Capture the cell that displays the provided text and extract its [x, y] central coordinate. 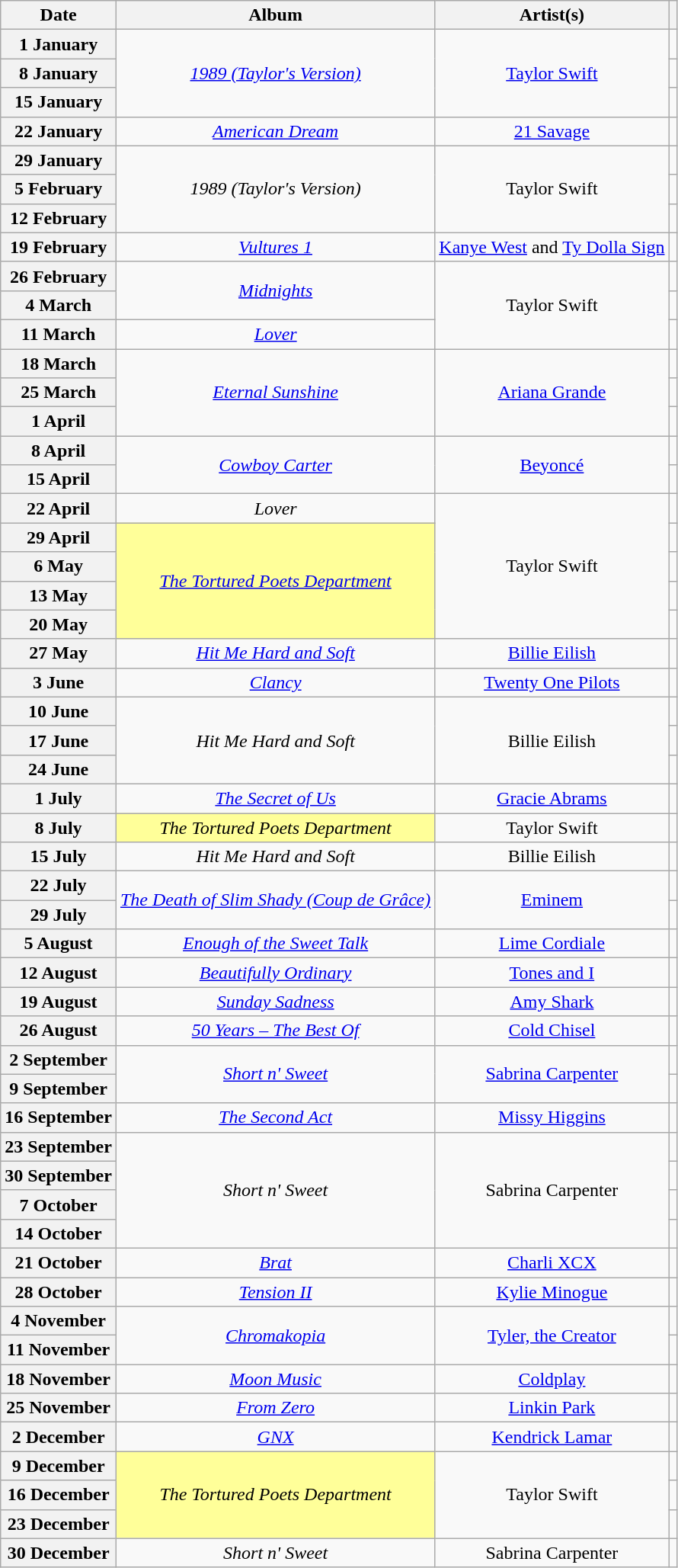
Twenty One Pilots [552, 682]
Clancy [275, 682]
27 May [59, 653]
7 October [59, 1204]
11 November [59, 1350]
1 January [59, 44]
14 October [59, 1233]
1 April [59, 422]
22 July [59, 886]
Album [275, 15]
American Dream [275, 131]
8 January [59, 73]
18 March [59, 364]
20 May [59, 624]
Amy Shark [552, 1002]
Tension II [275, 1292]
Missy Higgins [552, 1117]
2 December [59, 1437]
17 June [59, 740]
Kendrick Lamar [552, 1437]
Moon Music [275, 1379]
6 May [59, 566]
15 April [59, 479]
26 August [59, 1031]
Charli XCX [552, 1262]
1 July [59, 798]
29 July [59, 915]
30 September [59, 1175]
21 October [59, 1262]
16 December [59, 1495]
9 September [59, 1089]
25 November [59, 1408]
Lime Cordiale [552, 944]
Cowboy Carter [275, 465]
12 August [59, 973]
10 June [59, 711]
13 May [59, 595]
Eternal Sunshine [275, 393]
25 March [59, 393]
Gracie Abrams [552, 798]
8 April [59, 451]
5 February [59, 189]
Kanye West and Ty Dolla Sign [552, 247]
From Zero [275, 1408]
Tones and I [552, 973]
Enough of the Sweet Talk [275, 944]
Date [59, 15]
Tyler, the Creator [552, 1336]
Coldplay [552, 1379]
Linkin Park [552, 1408]
12 February [59, 218]
GNX [275, 1437]
15 July [59, 857]
2 September [59, 1060]
Artist(s) [552, 15]
The Secret of Us [275, 798]
The Second Act [275, 1117]
4 March [59, 305]
Midnights [275, 290]
Beyoncé [552, 465]
18 November [59, 1379]
Kylie Minogue [552, 1292]
9 December [59, 1466]
26 February [59, 276]
30 December [59, 1553]
Brat [275, 1262]
Cold Chisel [552, 1031]
22 January [59, 131]
29 January [59, 160]
8 July [59, 827]
The Death of Slim Shady (Coup de Grâce) [275, 900]
28 October [59, 1292]
21 Savage [552, 131]
Chromakopia [275, 1336]
Eminem [552, 900]
3 June [59, 682]
23 December [59, 1524]
23 September [59, 1146]
Sunday Sadness [275, 1002]
Beautifully Ordinary [275, 973]
Vultures 1 [275, 247]
15 January [59, 102]
19 August [59, 1002]
Ariana Grande [552, 393]
19 February [59, 247]
5 August [59, 944]
50 Years – The Best Of [275, 1031]
29 April [59, 537]
11 March [59, 334]
16 September [59, 1117]
24 June [59, 769]
4 November [59, 1321]
22 April [59, 508]
